Output the (x, y) coordinate of the center of the cell containing the given text.  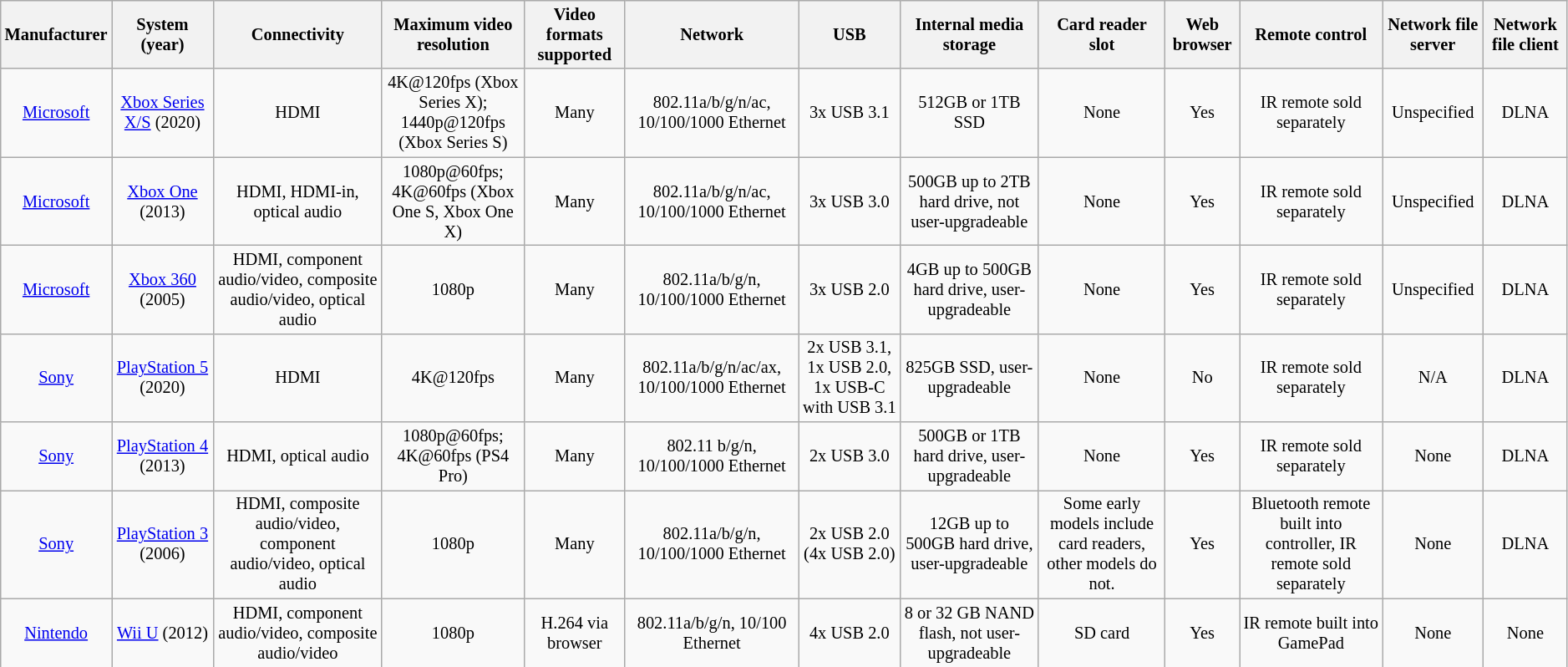
Remote control (1312, 34)
HDMI, component audio/video, composite audio/video (297, 633)
825GB SSD, user-upgradeable (970, 378)
802.11 b/g/n, 10/100/1000 Ethernet (712, 456)
Network (712, 34)
Card reader slot (1102, 34)
500GB or 1TB hard drive, user-upgradeable (970, 456)
4K@120fps (453, 378)
802.11a/b/g/n, 10/100 Ethernet (712, 633)
Some early models include card readers, other models do not. (1102, 544)
12GB up to 500GB hard drive, user-upgradeable (970, 544)
USB (850, 34)
Nintendo (57, 633)
PlayStation 3 (2006) (163, 544)
2x USB 3.1, 1x USB 2.0, 1x USB-C with USB 3.1 (850, 378)
1080p@60fps;4K@60fps (Xbox One S, Xbox One X) (453, 201)
Xbox One (2013) (163, 201)
HDMI, optical audio (297, 456)
HDMI, HDMI-in, optical audio (297, 201)
Xbox Series X/S (2020) (163, 113)
Bluetooth remote built into controller, IR remote sold separately (1312, 544)
Web browser (1203, 34)
PlayStation 5 (2020) (163, 378)
512GB or 1TB SSD (970, 113)
SD card (1102, 633)
Manufacturer (57, 34)
H.264 via browser (575, 633)
2x USB 2.0 (4x USB 2.0) (850, 544)
Network file server (1433, 34)
Network file client (1525, 34)
8 or 32 GB NAND flash, not user-upgradeable (970, 633)
HDMI, composite audio/video, component audio/video, optical audio (297, 544)
PlayStation 4 (2013) (163, 456)
2x USB 3.0 (850, 456)
3x USB 2.0 (850, 289)
4K@120fps (Xbox Series X);1440p@120fps (Xbox Series S) (453, 113)
Xbox 360 (2005) (163, 289)
No (1203, 378)
3x USB 3.1 (850, 113)
4x USB 2.0 (850, 633)
4GB up to 500GB hard drive, user-upgradeable (970, 289)
N/A (1433, 378)
IR remote built into GamePad (1312, 633)
Connectivity (297, 34)
Internal media storage (970, 34)
802.11a/b/g/n/ac/ax, 10/100/1000 Ethernet (712, 378)
Video formats supported (575, 34)
Maximum video resolution (453, 34)
Wii U (2012) (163, 633)
500GB up to 2TB hard drive, not user-upgradeable (970, 201)
3x USB 3.0 (850, 201)
System (year) (163, 34)
1080p@60fps;4K@60fps (PS4 Pro) (453, 456)
HDMI, component audio/video, composite audio/video, optical audio (297, 289)
